Return the (x, y) coordinate for the center point of the cell that contains the specified text.  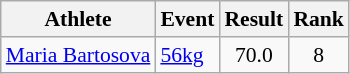
8 (318, 55)
Event (187, 19)
Maria Bartosova (78, 55)
56kg (187, 55)
Result (254, 19)
Athlete (78, 19)
70.0 (254, 55)
Rank (318, 19)
